For the text-containing cell, return its midpoint in [x, y] coordinate format. 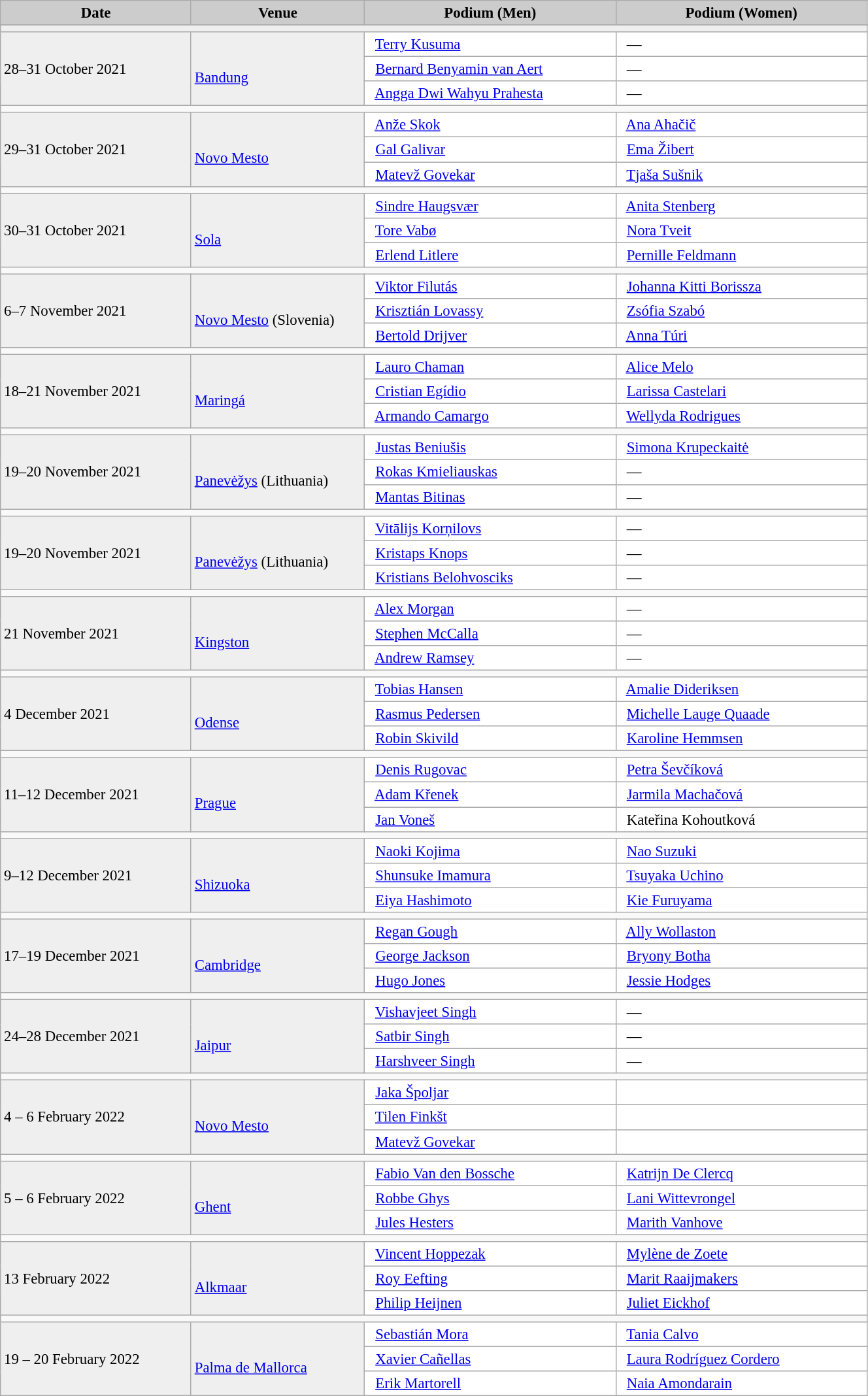
Bryony Botha [741, 956]
Krisztián Lovassy [490, 311]
Katrijn De Clercq [741, 1173]
18–21 November 2021 [96, 392]
9–12 December 2021 [96, 876]
Kateřina Kohoutková [741, 820]
Kristians Belohvosciks [490, 578]
Petra Ševčíková [741, 771]
Vishavjeet Singh [490, 1012]
Cristian Egídio [490, 391]
Zsófia Szabó [741, 311]
Jaka Špoljar [490, 1093]
Tjaša Sušnik [741, 174]
Anna Túri [741, 335]
Philip Heijnen [490, 1303]
Naia Amondarain [741, 1384]
Palma de Mallorca [277, 1359]
Eiya Hashimoto [490, 900]
Venue [277, 13]
Ally Wollaston [741, 931]
Tore Vabø [490, 230]
Shunsuke Imamura [490, 875]
Jessie Hodges [741, 980]
Tsuyaka Uchino [741, 875]
Armando Camargo [490, 416]
5 – 6 February 2022 [96, 1197]
Hugo Jones [490, 980]
30–31 October 2021 [96, 230]
Xavier Cañellas [490, 1359]
Regan Gough [490, 931]
Bernard Benyamin van Aert [490, 69]
Bertold Drijver [490, 335]
Rasmus Pedersen [490, 714]
Gal Galivar [490, 150]
Tania Calvo [741, 1335]
Marith Vanhove [741, 1223]
Amalie Dideriksen [741, 690]
Kristaps Knops [490, 553]
Podium (Men) [490, 13]
Tobias Hansen [490, 690]
Alice Melo [741, 367]
Sebastián Mora [490, 1335]
Jan Voneš [490, 820]
Vincent Hoppezak [490, 1254]
Tilen Finkšt [490, 1118]
Lauro Chaman [490, 367]
Satbir Singh [490, 1037]
Andrew Ramsey [490, 658]
Juliet Eickhof [741, 1303]
Maringá [277, 392]
Anže Skok [490, 125]
George Jackson [490, 956]
Robbe Ghys [490, 1198]
Larissa Castelari [741, 391]
24–28 December 2021 [96, 1037]
Odense [277, 714]
Wellyda Rodrigues [741, 416]
Podium (Women) [741, 13]
13 February 2022 [96, 1278]
6–7 November 2021 [96, 311]
Kie Furuyama [741, 900]
Angga Dwi Wahyu Prahesta [490, 93]
Marit Raaijmakers [741, 1278]
11–12 December 2021 [96, 795]
Kingston [277, 634]
Mylène de Zoete [741, 1254]
Nora Tveit [741, 230]
4 December 2021 [96, 714]
Mantas Bitinas [490, 497]
Sindre Haugsvær [490, 206]
Harshveer Singh [490, 1061]
Vitālijs Korņilovs [490, 528]
Alkmaar [277, 1278]
Ghent [277, 1197]
Adam Křenek [490, 795]
Roy Eefting [490, 1278]
Laura Rodríguez Cordero [741, 1359]
Cambridge [277, 956]
Shizuoka [277, 876]
Sola [277, 230]
17–19 December 2021 [96, 956]
Anita Stenberg [741, 206]
Denis Rugovac [490, 771]
29–31 October 2021 [96, 149]
Viktor Filutás [490, 286]
Stephen McCalla [490, 633]
28–31 October 2021 [96, 69]
Erlend Litlere [490, 255]
Prague [277, 795]
Ema Žibert [741, 150]
Novo Mesto (Slovenia) [277, 311]
Nao Suzuki [741, 851]
21 November 2021 [96, 634]
Fabio Van den Bossche [490, 1173]
19 – 20 February 2022 [96, 1359]
Terry Kusuma [490, 44]
Jarmila Machačová [741, 795]
Bandung [277, 69]
Jules Hesters [490, 1223]
Simona Krupeckaitė [741, 448]
Michelle Lauge Quaade [741, 714]
Johanna Kitti Borissza [741, 286]
Lani Wittevrongel [741, 1198]
Erik Martorell [490, 1384]
Robin Skivild [490, 739]
Karoline Hemmsen [741, 739]
Date [96, 13]
Rokas Kmieliauskas [490, 473]
Justas Beniušis [490, 448]
Pernille Feldmann [741, 255]
4 – 6 February 2022 [96, 1118]
Jaipur [277, 1037]
Ana Ahačič [741, 125]
Naoki Kojima [490, 851]
Alex Morgan [490, 609]
